Extract the [x, y] coordinate from the center of the cell holding the provided text.  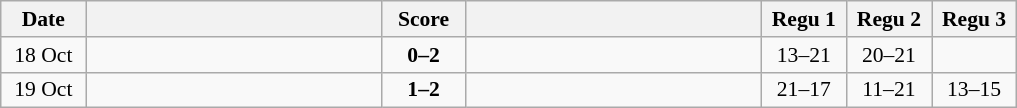
Regu 1 [804, 19]
13–15 [974, 90]
11–21 [888, 90]
0–2 [424, 55]
Date [44, 19]
Score [424, 19]
20–21 [888, 55]
18 Oct [44, 55]
21–17 [804, 90]
13–21 [804, 55]
1–2 [424, 90]
Regu 2 [888, 19]
19 Oct [44, 90]
Regu 3 [974, 19]
